Search for the cell housing the specified text and yield its [x, y] center coordinate. 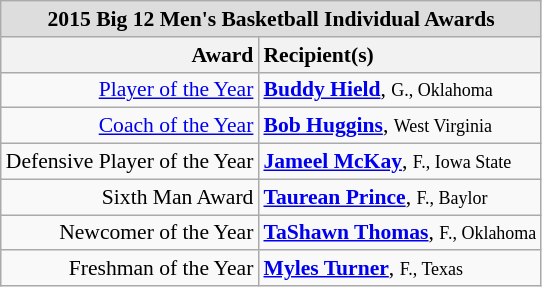
Award [130, 55]
Recipient(s) [400, 55]
Buddy Hield, G., Oklahoma [400, 90]
Myles Turner, F., Texas [400, 269]
Bob Huggins, West Virginia [400, 126]
Sixth Man Award [130, 197]
TaShawn Thomas, F., Oklahoma [400, 233]
Coach of the Year [130, 126]
Jameel McKay, F., Iowa State [400, 162]
Taurean Prince, F., Baylor [400, 197]
2015 Big 12 Men's Basketball Individual Awards [272, 19]
Defensive Player of the Year [130, 162]
Freshman of the Year [130, 269]
Player of the Year [130, 90]
Newcomer of the Year [130, 233]
